Identify which cell holds the provided text, then report its (x, y) central coordinate. 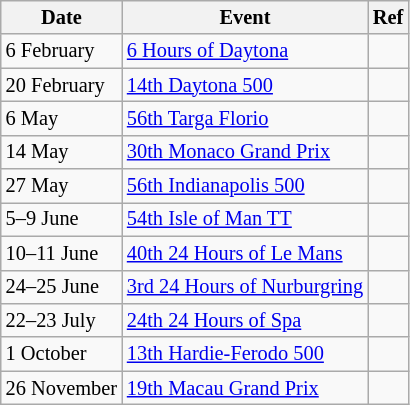
26 November (62, 388)
10–11 June (62, 253)
6 May (62, 118)
54th Isle of Man TT (245, 219)
27 May (62, 186)
40th 24 Hours of Le Mans (245, 253)
56th Targa Florio (245, 118)
22–23 July (62, 320)
30th Monaco Grand Prix (245, 152)
6 Hours of Daytona (245, 51)
24th 24 Hours of Spa (245, 320)
56th Indianapolis 500 (245, 186)
3rd 24 Hours of Nurburgring (245, 287)
14 May (62, 152)
5–9 June (62, 219)
Ref (388, 17)
19th Macau Grand Prix (245, 388)
20 February (62, 85)
1 October (62, 354)
Event (245, 17)
6 February (62, 51)
24–25 June (62, 287)
13th Hardie-Ferodo 500 (245, 354)
14th Daytona 500 (245, 85)
Date (62, 17)
